Determine the (X, Y) coordinate at the center of the cell enclosing the given text.  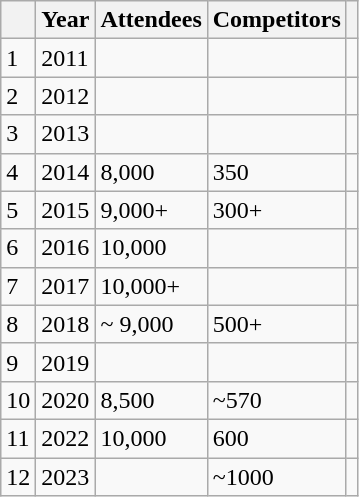
8 (18, 324)
300+ (276, 210)
~ 9,000 (151, 324)
600 (276, 438)
Year (66, 20)
8,500 (151, 400)
7 (18, 286)
500+ (276, 324)
350 (276, 172)
Attendees (151, 20)
2 (18, 96)
~570 (276, 400)
5 (18, 210)
9 (18, 362)
2022 (66, 438)
~1000 (276, 477)
2017 (66, 286)
3 (18, 134)
2014 (66, 172)
9,000+ (151, 210)
2020 (66, 400)
2023 (66, 477)
6 (18, 248)
Competitors (276, 20)
8,000 (151, 172)
2018 (66, 324)
11 (18, 438)
2013 (66, 134)
2015 (66, 210)
2012 (66, 96)
4 (18, 172)
2011 (66, 58)
12 (18, 477)
2019 (66, 362)
2016 (66, 248)
10 (18, 400)
1 (18, 58)
10,000+ (151, 286)
